Scan for the cell matching the given text and deliver its (x, y) coordinate at center. 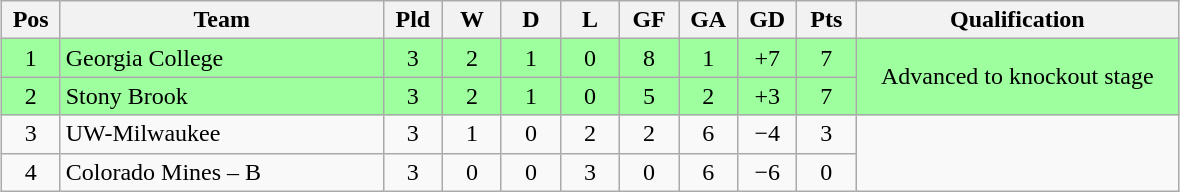
Pos (30, 20)
+3 (768, 96)
Team (222, 20)
5 (650, 96)
8 (650, 58)
−6 (768, 172)
Pts (826, 20)
W (472, 20)
GF (650, 20)
L (590, 20)
Stony Brook (222, 96)
Georgia College (222, 58)
Pld (412, 20)
Qualification (1018, 20)
Advanced to knockout stage (1018, 77)
+7 (768, 58)
UW-Milwaukee (222, 134)
4 (30, 172)
GD (768, 20)
GA (708, 20)
Colorado Mines – B (222, 172)
D (530, 20)
−4 (768, 134)
